Determine the [X, Y] coordinate at the center of the cell enclosing the given text.  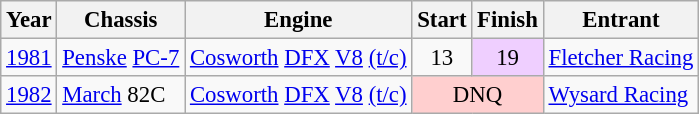
March 82C [121, 95]
19 [508, 58]
Year [29, 20]
Penske PC-7 [121, 58]
Start [442, 20]
Entrant [620, 20]
Engine [298, 20]
13 [442, 58]
1981 [29, 58]
Fletcher Racing [620, 58]
DNQ [478, 95]
Finish [508, 20]
Wysard Racing [620, 95]
1982 [29, 95]
Chassis [121, 20]
